Provide the [x, y] coordinate of the cell's center where the given text is located.  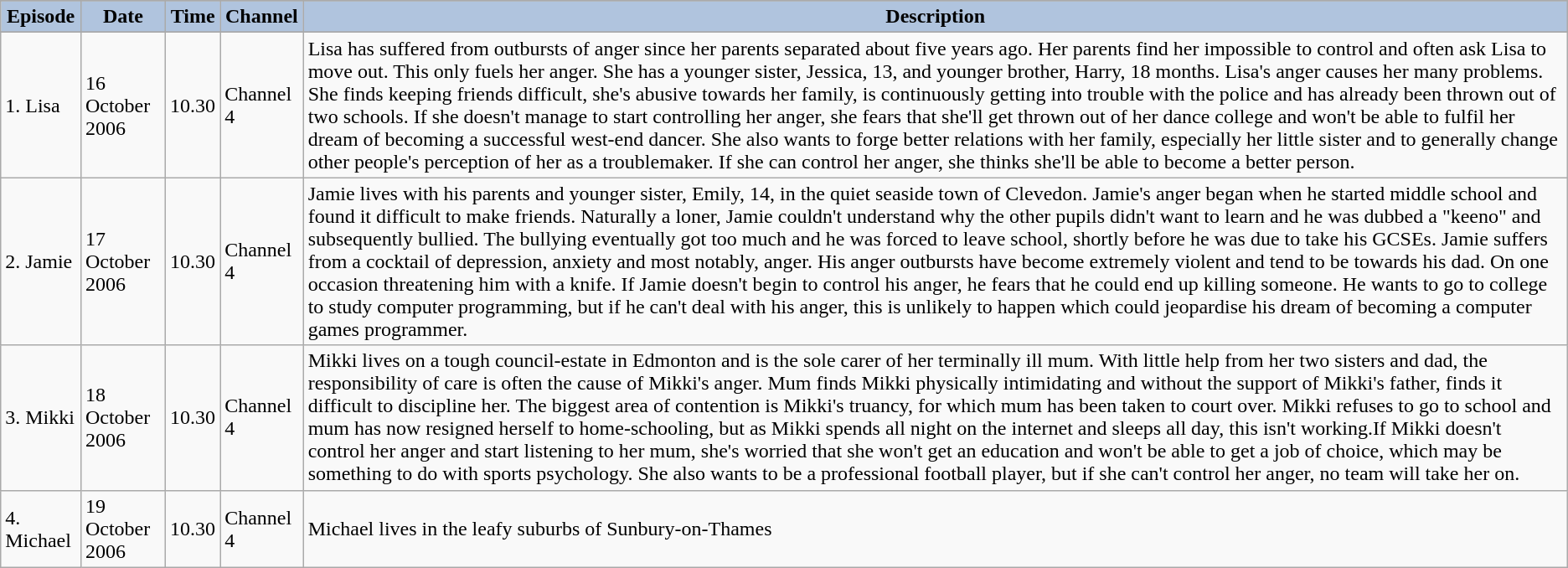
19 October 2006 [122, 529]
2. Jamie [41, 261]
17 October 2006 [122, 261]
3. Mikki [41, 417]
1. Lisa [41, 106]
16 October 2006 [122, 106]
Episode [41, 17]
18 October 2006 [122, 417]
Michael lives in the leafy suburbs of Sunbury-on-Thames [935, 529]
Channel [261, 17]
Description [935, 17]
Date [122, 17]
Time [193, 17]
4. Michael [41, 529]
